From the cell containing the given text, extract its center point as (X, Y) coordinate. 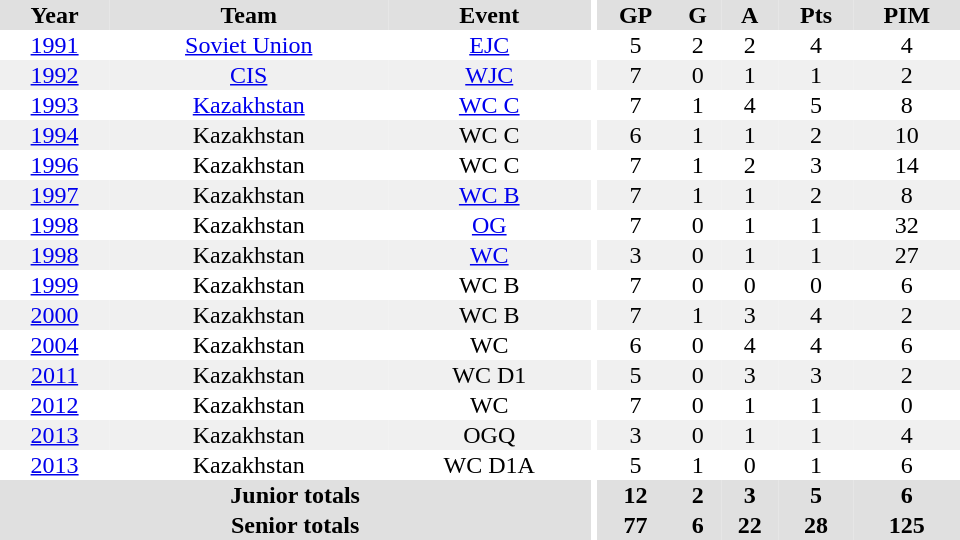
14 (907, 165)
Event (489, 15)
1997 (54, 195)
1993 (54, 105)
2000 (54, 315)
WJC (489, 75)
1999 (54, 285)
27 (907, 255)
125 (907, 525)
WC D1A (489, 465)
2012 (54, 405)
2004 (54, 345)
32 (907, 225)
77 (636, 525)
Pts (816, 15)
CIS (248, 75)
EJC (489, 45)
OG (489, 225)
Team (248, 15)
1996 (54, 165)
28 (816, 525)
1991 (54, 45)
10 (907, 135)
1992 (54, 75)
G (697, 15)
22 (750, 525)
OGQ (489, 435)
WC D1 (489, 375)
A (750, 15)
PIM (907, 15)
2011 (54, 375)
12 (636, 495)
1994 (54, 135)
Junior totals (295, 495)
GP (636, 15)
Soviet Union (248, 45)
Senior totals (295, 525)
Year (54, 15)
